Output the (x, y) coordinate of the center of the cell containing the given text.  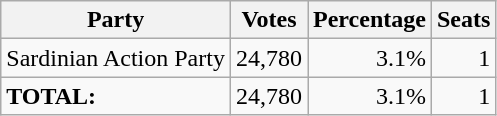
Sardinian Action Party (116, 58)
TOTAL: (116, 96)
Party (116, 20)
Seats (463, 20)
Percentage (370, 20)
Votes (268, 20)
